Provide the (x, y) coordinate of the cell's center where the given text is located.  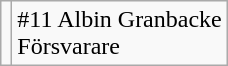
#11 Albin GranbackeFörsvarare (120, 34)
